Pinpoint the cell where the given text exists, returning its (x, y) midpoint coordinate. 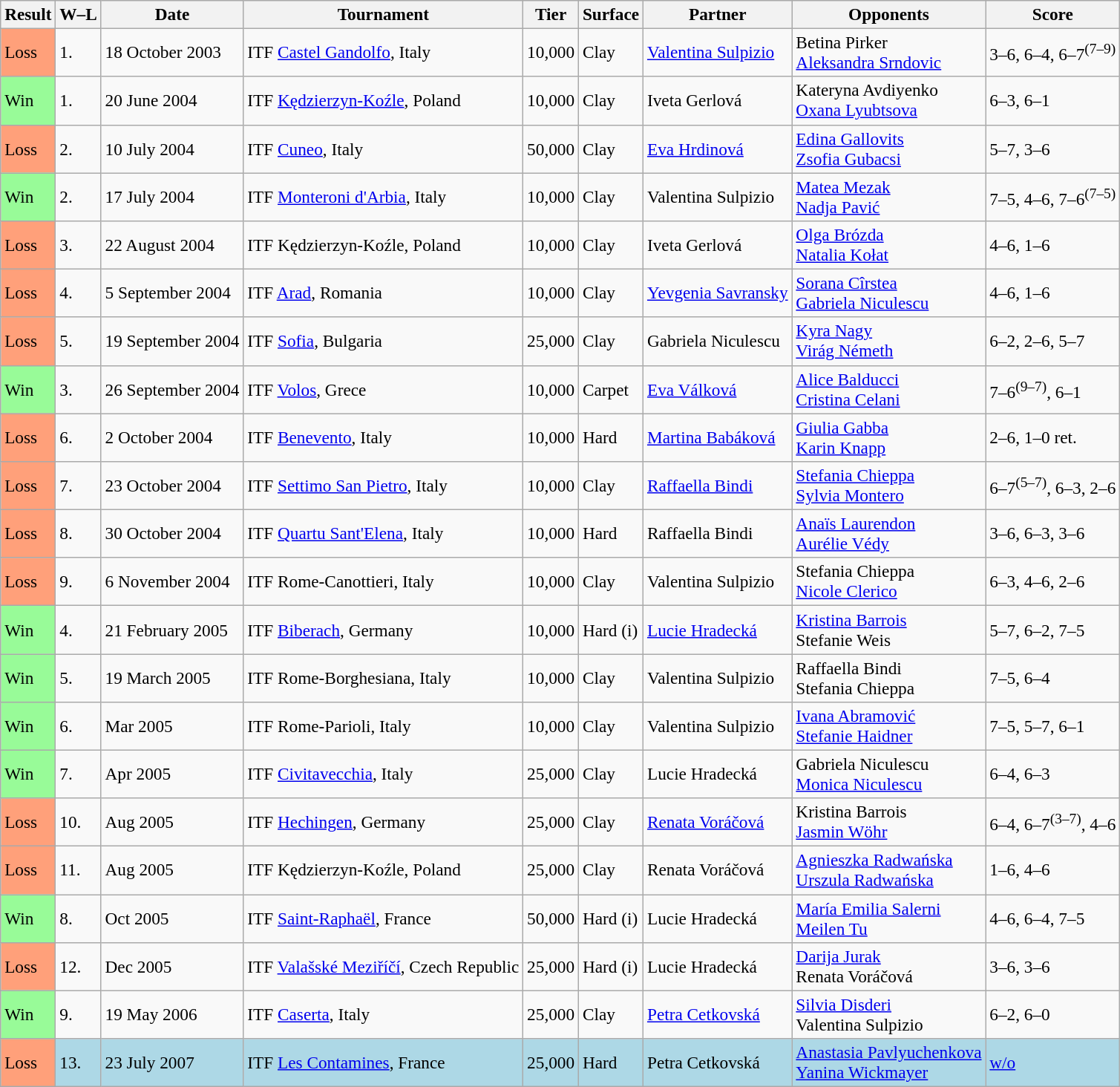
ITF Monteroni d'Arbia, Italy (383, 196)
6–2, 2–6, 5–7 (1052, 342)
ITF Biberach, Germany (383, 630)
7–6(9–7), 6–1 (1052, 389)
7–5, 4–6, 7–6(7–5) (1052, 196)
6–2, 6–0 (1052, 1014)
23 October 2004 (172, 486)
Result (28, 14)
7–5, 5–7, 6–1 (1052, 726)
ITF Settimo San Pietro, Italy (383, 486)
6–3, 6–1 (1052, 101)
Score (1052, 14)
Matea Mezak Nadja Pavić (889, 196)
W–L (79, 14)
Kyra Nagy Virág Németh (889, 342)
Yevgenia Savransky (718, 293)
12. (79, 967)
5 September 2004 (172, 293)
2–6, 1–0 ret. (1052, 437)
Carpet (612, 389)
19 March 2005 (172, 677)
3–6, 6–4, 6–7(7–9) (1052, 52)
Oct 2005 (172, 918)
Martina Babáková (718, 437)
Raffaella Bindi Stefania Chieppa (889, 677)
7–5, 6–4 (1052, 677)
ITF Rome-Borghesiana, Italy (383, 677)
Kristina Barrois Jasmin Wöhr (889, 823)
Mar 2005 (172, 726)
21 February 2005 (172, 630)
22 August 2004 (172, 245)
10 July 2004 (172, 148)
Partner (718, 14)
Giulia Gabba Karin Knapp (889, 437)
17 July 2004 (172, 196)
Eva Válková (718, 389)
18 October 2003 (172, 52)
ITF Volos, Grece (383, 389)
Dec 2005 (172, 967)
Darija Jurak Renata Voráčová (889, 967)
Betina Pirker Aleksandra Srndovic (889, 52)
6–7(5–7), 6–3, 2–6 (1052, 486)
ITF Valašské Meziříčí, Czech Republic (383, 967)
Edina Gallovits Zsofia Gubacsi (889, 148)
26 September 2004 (172, 389)
ITF Benevento, Italy (383, 437)
23 July 2007 (172, 1062)
5–7, 6–2, 7–5 (1052, 630)
20 June 2004 (172, 101)
4–6, 6–4, 7–5 (1052, 918)
María Emilia Salerni Meilen Tu (889, 918)
Olga Brózda Natalia Kołat (889, 245)
ITF Rome-Canottieri, Italy (383, 582)
3–6, 6–3, 3–6 (1052, 533)
ITF Les Contamines, France (383, 1062)
ITF Hechingen, Germany (383, 823)
3–6, 3–6 (1052, 967)
Apr 2005 (172, 774)
Gabriela Niculescu (718, 342)
6 November 2004 (172, 582)
2 October 2004 (172, 437)
ITF Castel Gandolfo, Italy (383, 52)
ITF Saint-Raphaël, France (383, 918)
Anastasia Pavlyuchenkova Yanina Wickmayer (889, 1062)
11. (79, 870)
Stefania Chieppa Nicole Clerico (889, 582)
ITF Quartu Sant'Elena, Italy (383, 533)
Gabriela Niculescu Monica Niculescu (889, 774)
Tournament (383, 14)
6–4, 6–7(3–7), 4–6 (1052, 823)
ITF Cuneo, Italy (383, 148)
w/o (1052, 1062)
1–6, 4–6 (1052, 870)
ITF Sofia, Bulgaria (383, 342)
Tier (551, 14)
Eva Hrdinová (718, 148)
19 May 2006 (172, 1014)
10. (79, 823)
ITF Civitavecchia, Italy (383, 774)
Agnieszka Radwańska Urszula Radwańska (889, 870)
Kristina Barrois Stefanie Weis (889, 630)
30 October 2004 (172, 533)
Ivana Abramović Stefanie Haidner (889, 726)
Silvia Disderi Valentina Sulpizio (889, 1014)
13. (79, 1062)
Alice Balducci Cristina Celani (889, 389)
Sorana Cîrstea Gabriela Niculescu (889, 293)
Stefania Chieppa Sylvia Montero (889, 486)
Opponents (889, 14)
ITF Rome-Parioli, Italy (383, 726)
Anaïs Laurendon Aurélie Védy (889, 533)
5–7, 3–6 (1052, 148)
Kateryna Avdiyenko Oxana Lyubtsova (889, 101)
Surface (612, 14)
ITF Caserta, Italy (383, 1014)
19 September 2004 (172, 342)
6–3, 4–6, 2–6 (1052, 582)
6–4, 6–3 (1052, 774)
Date (172, 14)
ITF Arad, Romania (383, 293)
